Search for the cell housing the specified text and yield its (x, y) center coordinate. 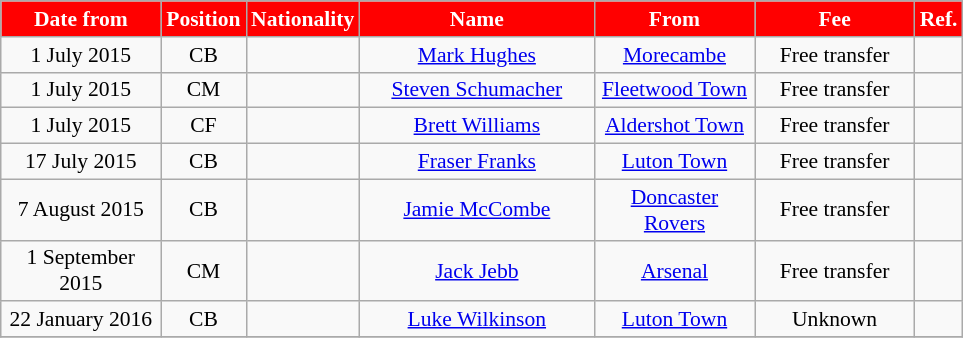
Arsenal (674, 270)
Jack Jebb (476, 270)
Fleetwood Town (674, 90)
22 January 2016 (81, 320)
Aldershot Town (674, 126)
Position (204, 19)
1 September 2015 (81, 270)
Steven Schumacher (476, 90)
7 August 2015 (81, 210)
Mark Hughes (476, 55)
CF (204, 126)
Brett Williams (476, 126)
17 July 2015 (81, 162)
Date from (81, 19)
Name (476, 19)
Morecambe (674, 55)
Nationality (302, 19)
Fraser Franks (476, 162)
Unknown (835, 320)
Ref. (939, 19)
Luke Wilkinson (476, 320)
From (674, 19)
Fee (835, 19)
Doncaster Rovers (674, 210)
Jamie McCombe (476, 210)
